Capture the cell that displays the provided text and extract its (X, Y) central coordinate. 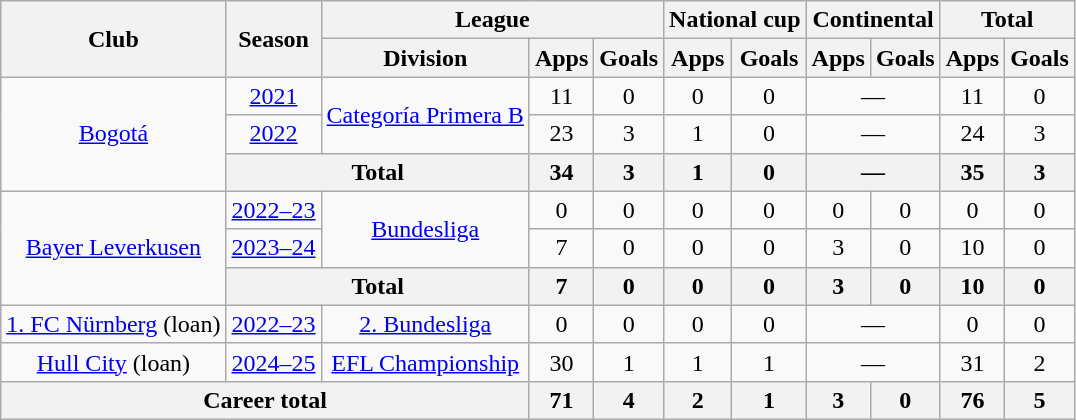
National cup (735, 20)
EFL Championship (425, 362)
2022 (274, 134)
2. Bundesliga (425, 324)
1. FC Nürnberg (loan) (114, 324)
4 (629, 400)
Career total (266, 400)
2024–25 (274, 362)
34 (561, 172)
30 (561, 362)
23 (561, 134)
Bayer Leverkusen (114, 248)
76 (972, 400)
Hull City (loan) (114, 362)
71 (561, 400)
5 (1040, 400)
Bogotá (114, 134)
Division (425, 58)
Continental (873, 20)
24 (972, 134)
2023–24 (274, 248)
Bundesliga (425, 229)
2021 (274, 96)
35 (972, 172)
31 (972, 362)
Categoría Primera B (425, 115)
Season (274, 39)
Club (114, 39)
League (492, 20)
